For the text-containing cell, return its midpoint in [X, Y] coordinate format. 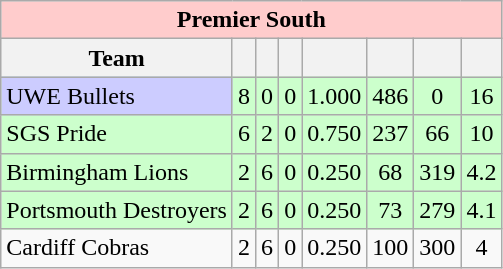
Birmingham Lions [117, 172]
486 [390, 96]
10 [482, 134]
279 [438, 210]
66 [438, 134]
Cardiff Cobras [117, 248]
0.750 [334, 134]
100 [390, 248]
Premier South [252, 20]
SGS Pride [117, 134]
319 [438, 172]
4.2 [482, 172]
8 [244, 96]
237 [390, 134]
UWE Bullets [117, 96]
68 [390, 172]
4 [482, 248]
4.1 [482, 210]
300 [438, 248]
73 [390, 210]
Portsmouth Destroyers [117, 210]
Team [117, 58]
16 [482, 96]
1.000 [334, 96]
